Extract the (X, Y) coordinate from the center of the cell holding the provided text.  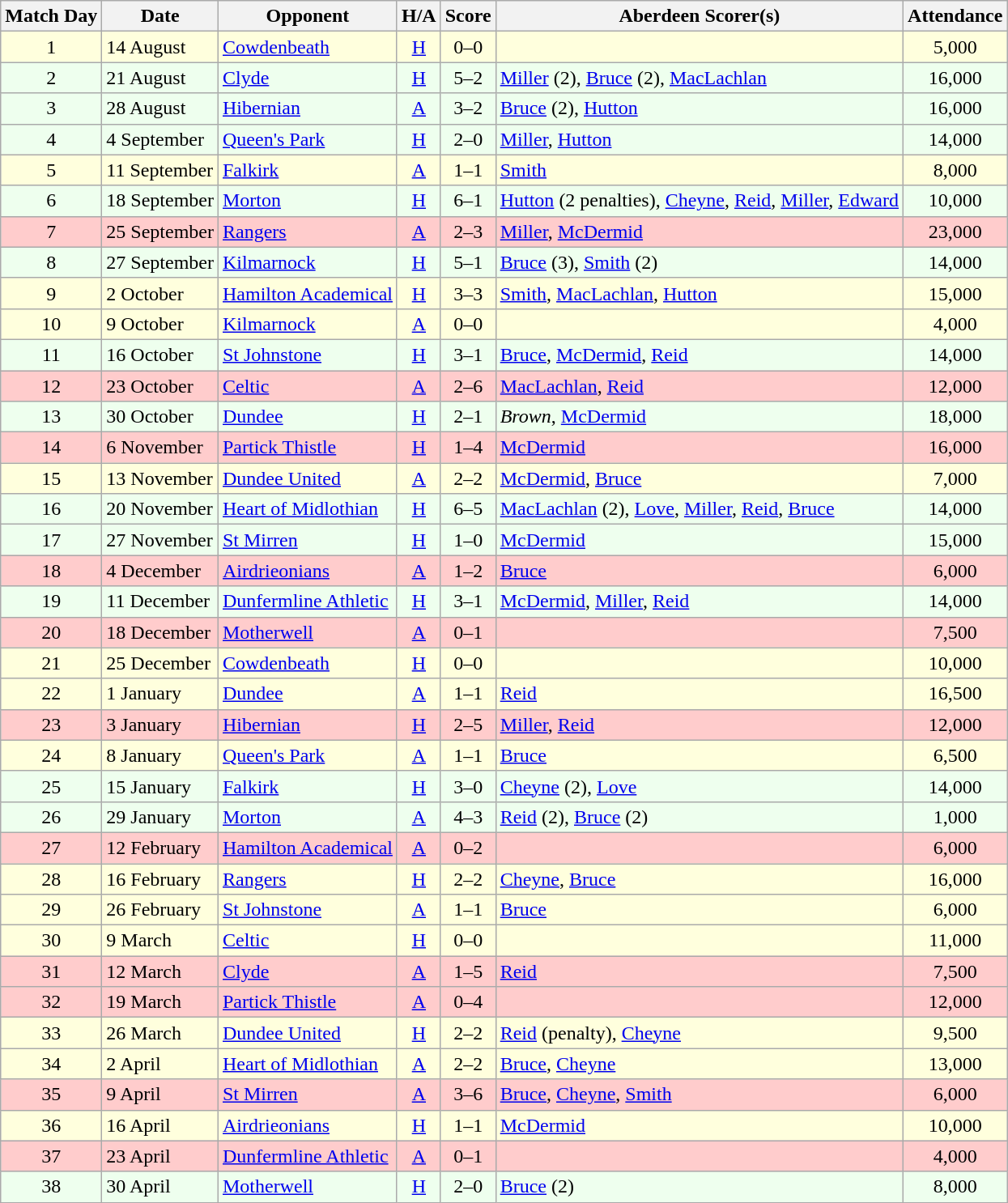
34 (52, 1064)
Miller, Hutton (700, 139)
4 December (160, 571)
Opponent (308, 16)
13 (52, 417)
12 (52, 386)
3–3 (468, 293)
4 September (160, 139)
Miller, McDermid (700, 232)
1,000 (955, 817)
1 January (160, 694)
16 October (160, 355)
H/A (419, 16)
9 April (160, 1095)
16,500 (955, 694)
17 (52, 540)
27 (52, 848)
8 (52, 262)
21 August (160, 78)
4–3 (468, 817)
6 (52, 201)
Bruce (3), Smith (2) (700, 262)
6–1 (468, 201)
5–1 (468, 262)
1–0 (468, 540)
Bruce, Cheyne (700, 1064)
20 (52, 632)
Smith (700, 170)
2–3 (468, 232)
2–5 (468, 725)
6 November (160, 448)
15 January (160, 786)
38 (52, 1187)
Hutton (2 penalties), Cheyne, Reid, Miller, Edward (700, 201)
9 October (160, 324)
Bruce (2) (700, 1187)
1–4 (468, 448)
6,500 (955, 755)
Miller, Reid (700, 725)
Cheyne, Bruce (700, 878)
Cheyne (2), Love (700, 786)
26 February (160, 910)
24 (52, 755)
Date (160, 16)
14 (52, 448)
12 March (160, 971)
33 (52, 1033)
23,000 (955, 232)
7 (52, 232)
23 April (160, 1156)
Bruce, Cheyne, Smith (700, 1095)
23 October (160, 386)
25 December (160, 663)
1 (52, 47)
McDermid, Miller, Reid (700, 601)
11,000 (955, 941)
6–5 (468, 509)
0–2 (468, 848)
1–2 (468, 571)
7,000 (955, 478)
11 (52, 355)
Aberdeen Scorer(s) (700, 16)
31 (52, 971)
30 April (160, 1187)
36 (52, 1125)
16 February (160, 878)
18,000 (955, 417)
18 September (160, 201)
28 (52, 878)
Miller (2), Bruce (2), MacLachlan (700, 78)
12 February (160, 848)
35 (52, 1095)
29 (52, 910)
Bruce (2), Hutton (700, 108)
15 (52, 478)
18 December (160, 632)
2–1 (468, 417)
26 March (160, 1033)
4 (52, 139)
2 October (160, 293)
Score (468, 16)
18 (52, 571)
MacLachlan, Reid (700, 386)
3–2 (468, 108)
32 (52, 1002)
3–6 (468, 1095)
13,000 (955, 1064)
29 January (160, 817)
Bruce, McDermid, Reid (700, 355)
9,500 (955, 1033)
Brown, McDermid (700, 417)
25 September (160, 232)
30 October (160, 417)
11 September (160, 170)
2 April (160, 1064)
1–5 (468, 971)
19 March (160, 1002)
9 March (160, 941)
Reid (penalty), Cheyne (700, 1033)
28 August (160, 108)
5,000 (955, 47)
2–6 (468, 386)
20 November (160, 509)
16 (52, 509)
3 (52, 108)
26 (52, 817)
3–0 (468, 786)
13 November (160, 478)
11 December (160, 601)
Reid (2), Bruce (2) (700, 817)
Attendance (955, 16)
30 (52, 941)
16 April (160, 1125)
9 (52, 293)
8 January (160, 755)
3 January (160, 725)
McDermid, Bruce (700, 478)
27 November (160, 540)
10 (52, 324)
5–2 (468, 78)
27 September (160, 262)
0–4 (468, 1002)
22 (52, 694)
Match Day (52, 16)
19 (52, 601)
MacLachlan (2), Love, Miller, Reid, Bruce (700, 509)
2 (52, 78)
37 (52, 1156)
Smith, MacLachlan, Hutton (700, 293)
14 August (160, 47)
21 (52, 663)
25 (52, 786)
23 (52, 725)
5 (52, 170)
